Find where the given text appears and provide that cell's center as [X, Y] coordinate. 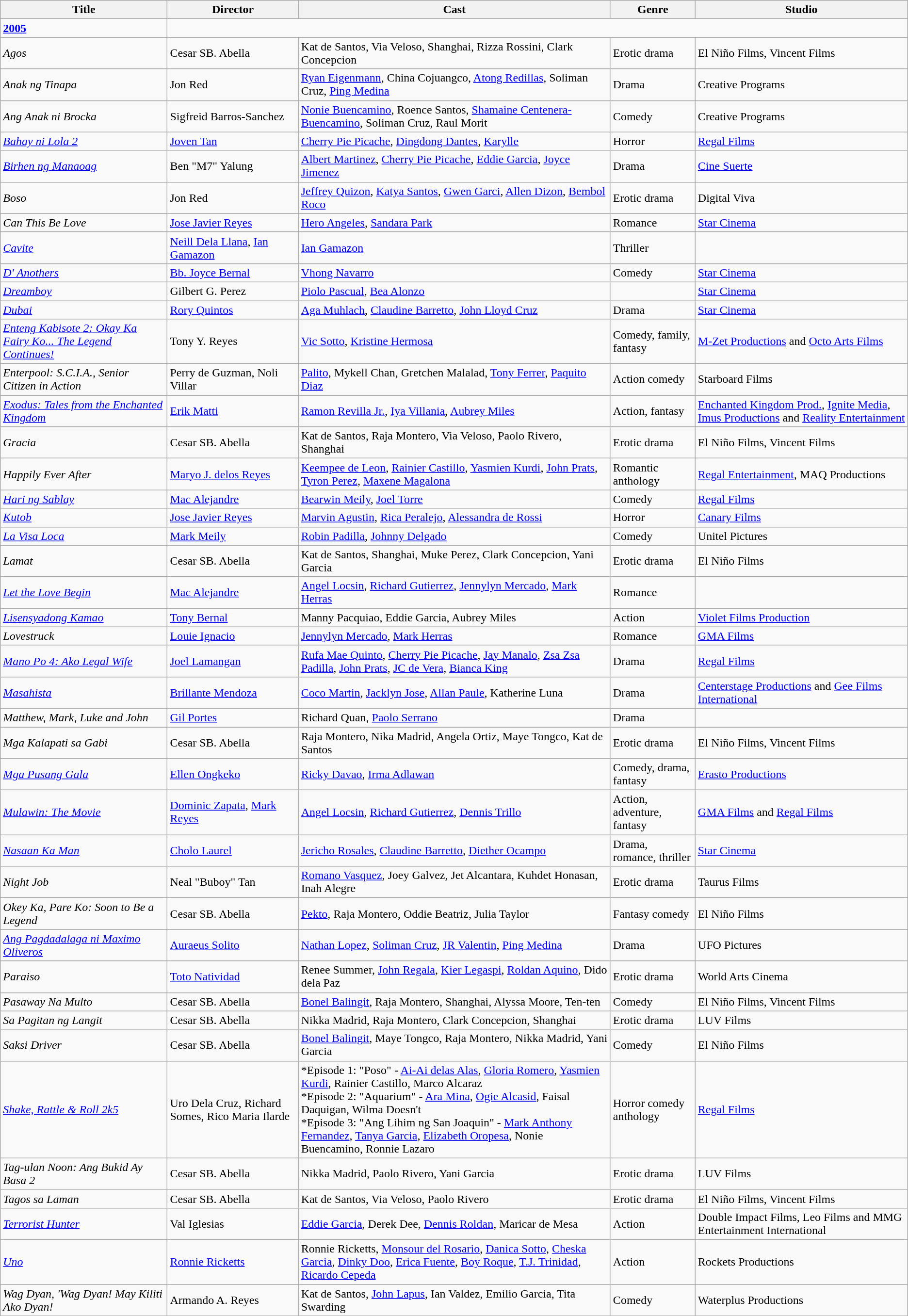
Nikka Madrid, Paolo Rivero, Yani Garcia [454, 1174]
Vic Sotto, Kristine Hermosa [454, 341]
Sigfreid Barros-Sanchez [233, 116]
Ricky Davao, Irma Adlawan [454, 774]
Comedy, family, fantasy [653, 341]
Genre [653, 10]
Ben "M7" Yalung [233, 166]
GMA Films [801, 636]
Hero Angeles, Sandara Park [454, 223]
M-Zet Productions and Octo Arts Films [801, 341]
Bearwin Meily, Joel Torre [454, 499]
World Arts Cinema [801, 977]
Joel Lamangan [233, 661]
2005 [84, 28]
Cavite [84, 247]
Action, fantasy [653, 411]
Shake, Rattle & Roll 2k5 [84, 1109]
Rockets Productions [801, 1262]
Enteng Kabisote 2: Okay Ka Fairy Ko... The Legend Continues! [84, 341]
Mano Po 4: Ako Legal Wife [84, 661]
Lamat [84, 561]
Nonie Buencamino, Roence Santos, Shamaine Centenera-Buencamino, Soliman Cruz, Raul Morit [454, 116]
Taurus Films [801, 882]
Marvin Agustin, Rica Peralejo, Alessandra de Rossi [454, 518]
Brillante Mendoza [233, 693]
Tony Bernal [233, 617]
Romano Vasquez, Joey Galvez, Jet Alcantara, Kuhdet Honasan, Inah Alegre [454, 882]
Regal Entertainment, MAQ Productions [801, 474]
Exodus: Tales from the Enchanted Kingdom [84, 411]
Studio [801, 10]
Jericho Rosales, Claudine Barretto, Diether Ocampo [454, 851]
Matthew, Mark, Luke and John [84, 717]
Albert Martinez, Cherry Pie Picache, Eddie Garcia, Joyce Jimenez [454, 166]
Erik Matti [233, 411]
Aga Muhlach, Claudine Barretto, John Lloyd Cruz [454, 310]
Dominic Zapata, Mark Reyes [233, 812]
Night Job [84, 882]
Manny Pacquiao, Eddie Garcia, Aubrey Miles [454, 617]
Toto Natividad [233, 977]
Bahay ni Lola 2 [84, 141]
Neill Dela Llana, Ian Gamazon [233, 247]
Ang Pagdadalaga ni Maximo Oliveros [84, 945]
Palito, Mykell Chan, Gretchen Malalad, Tony Ferrer, Paquito Diaz [454, 379]
Erasto Productions [801, 774]
Cine Suerte [801, 166]
Rory Quintos [233, 310]
Violet Films Production [801, 617]
Dreamboy [84, 291]
UFO Pictures [801, 945]
Nathan Lopez, Soliman Cruz, JR Valentin, Ping Medina [454, 945]
Kat de Santos, Shanghai, Muke Perez, Clark Concepcion, Yani Garcia [454, 561]
Lisensyadong Kamao [84, 617]
Waterplus Productions [801, 1300]
Ian Gamazon [454, 247]
Jeffrey Quizon, Katya Santos, Gwen Garci, Allen Dizon, Bembol Roco [454, 198]
Keempee de Leon, Rainier Castillo, Yasmien Kurdi, John Prats, Tyron Perez, Maxene Magalona [454, 474]
Ramon Revilla Jr., Iya Villania, Aubrey Miles [454, 411]
Mulawin: The Movie [84, 812]
Thriller [653, 247]
Kat de Santos, John Lapus, Ian Valdez, Emilio Garcia, Tita Swarding [454, 1300]
Auraeus Solito [233, 945]
GMA Films and Regal Films [801, 812]
Action comedy [653, 379]
Digital Viva [801, 198]
Dubai [84, 310]
Eddie Garcia, Derek Dee, Dennis Roldan, Maricar de Mesa [454, 1223]
Anak ng Tinapa [84, 84]
Tagos sa Laman [84, 1199]
Neal "Buboy" Tan [233, 882]
Raja Montero, Nika Madrid, Angela Ortiz, Maye Tongco, Kat de Santos [454, 742]
Coco Martin, Jacklyn Jose, Allan Paule, Katherine Luna [454, 693]
Joven Tan [233, 141]
Double Impact Films, Leo Films and MMG Entertainment International [801, 1223]
Uro Dela Cruz, Richard Somes, Rico Maria Ilarde [233, 1109]
Rufa Mae Quinto, Cherry Pie Picache, Jay Manalo, Zsa Zsa Padilla, John Prats, JC de Vera, Bianca King [454, 661]
Lovestruck [84, 636]
Renee Summer, John Regala, Kier Legaspi, Roldan Aquino, Dido dela Paz [454, 977]
Masahista [84, 693]
Okey Ka, Pare Ko: Soon to Be a Legend [84, 914]
Ellen Ongkeko [233, 774]
Boso [84, 198]
Nikka Madrid, Raja Montero, Clark Concepcion, Shanghai [454, 1020]
Drama, romance, thriller [653, 851]
Louie Ignacio [233, 636]
Perry de Guzman, Noli Villar [233, 379]
Centerstage Productions and Gee Films International [801, 693]
Ryan Eigenmann, China Cojuangco, Atong Redillas, Soliman Cruz, Ping Medina [454, 84]
D' Anothers [84, 273]
Tony Y. Reyes [233, 341]
Ronnie Ricketts [233, 1262]
Enterpool: S.C.I.A., Senior Citizen in Action [84, 379]
Paraiso [84, 977]
Starboard Films [801, 379]
Cherry Pie Picache, Dingdong Dantes, Karylle [454, 141]
Wag Dyan, 'Wag Dyan! May Kiliti Ako Dyan! [84, 1300]
La Visa Loca [84, 536]
Richard Quan, Paolo Serrano [454, 717]
Can This Be Love [84, 223]
Sa Pagitan ng Langit [84, 1020]
Cholo Laurel [233, 851]
Angel Locsin, Richard Gutierrez, Jennylyn Mercado, Mark Herras [454, 593]
Enchanted Kingdom Prod., Ignite Media, Imus Productions and Reality Entertainment [801, 411]
Ronnie Ricketts, Monsour del Rosario, Danica Sotto, Cheska Garcia, Dinky Doo, Erica Fuente, Boy Roque, T.J. Trinidad, Ricardo Cepeda [454, 1262]
Kat de Santos, Via Veloso, Paolo Rivero [454, 1199]
Bonel Balingit, Raja Montero, Shanghai, Alyssa Moore, Ten-ten [454, 1002]
Maryo J. delos Reyes [233, 474]
Val Iglesias [233, 1223]
Canary Films [801, 518]
Pasaway Na Multo [84, 1002]
Kat de Santos, Via Veloso, Shanghai, Rizza Rossini, Clark Concepcion [454, 53]
Gil Portes [233, 717]
Fantasy comedy [653, 914]
Ang Anak ni Brocka [84, 116]
Action, adventure, fantasy [653, 812]
Angel Locsin, Richard Gutierrez, Dennis Trillo [454, 812]
Uno [84, 1262]
Vhong Navarro [454, 273]
Gilbert G. Perez [233, 291]
Agos [84, 53]
Piolo Pascual, Bea Alonzo [454, 291]
Gracia [84, 442]
Cast [454, 10]
Let the Love Begin [84, 593]
Terrorist Hunter [84, 1223]
Mark Meily [233, 536]
Unitel Pictures [801, 536]
Tag-ulan Noon: Ang Bukid Ay Basa 2 [84, 1174]
Robin Padilla, Johnny Delgado [454, 536]
Romantic anthology [653, 474]
Mga Pusang Gala [84, 774]
Director [233, 10]
Bonel Balingit, Maye Tongco, Raja Montero, Nikka Madrid, Yani Garcia [454, 1045]
Hari ng Sablay [84, 499]
Title [84, 10]
Nasaan Ka Man [84, 851]
Birhen ng Manaoag [84, 166]
Bb. Joyce Bernal [233, 273]
Jennylyn Mercado, Mark Herras [454, 636]
Comedy, drama, fantasy [653, 774]
Happily Ever After [84, 474]
Kat de Santos, Raja Montero, Via Veloso, Paolo Rivero, Shanghai [454, 442]
Saksi Driver [84, 1045]
Pekto, Raja Montero, Oddie Beatriz, Julia Taylor [454, 914]
Mga Kalapati sa Gabi [84, 742]
Horror comedy anthology [653, 1109]
Armando A. Reyes [233, 1300]
Kutob [84, 518]
